Extract the [x, y] coordinate from the center of the cell holding the provided text.  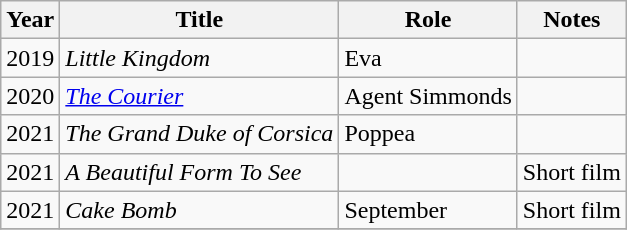
A Beautiful Form To See [200, 172]
2019 [30, 58]
Poppea [428, 134]
2020 [30, 96]
Cake Bomb [200, 210]
Agent Simmonds [428, 96]
Notes [572, 20]
Little Kingdom [200, 58]
September [428, 210]
Eva [428, 58]
Year [30, 20]
The Courier [200, 96]
Title [200, 20]
Role [428, 20]
The Grand Duke of Corsica [200, 134]
